Find where the given text appears and provide that cell's center as (X, Y) coordinate. 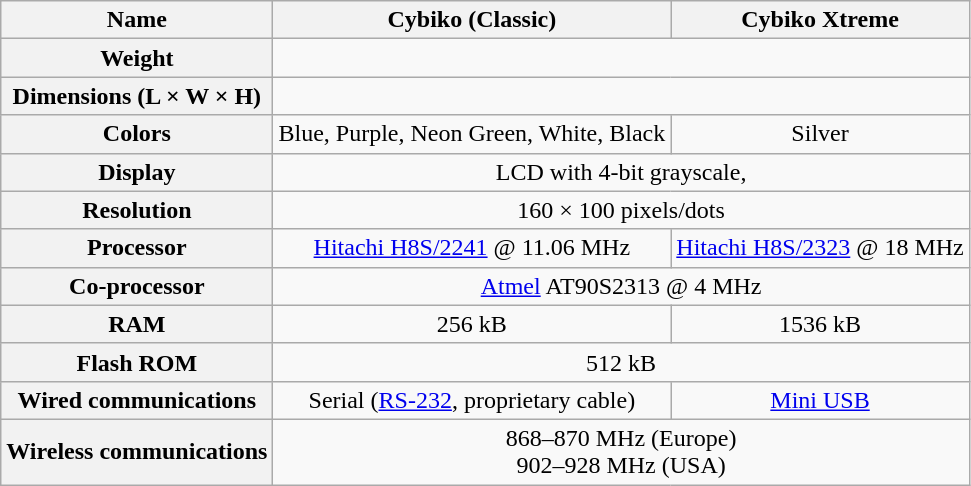
Weight (137, 58)
Blue, Purple, Neon Green, White, Black (472, 134)
Name (137, 20)
Co-processor (137, 286)
Atmel AT90S2313 @ 4 MHz (621, 286)
868–870 MHz (Europe)902–928 MHz (USA) (621, 452)
1536 kB (820, 324)
Flash ROM (137, 362)
Hitachi H8S/2241 @ 11.06 MHz (472, 248)
256 kB (472, 324)
LCD with 4-bit grayscale, (621, 172)
Processor (137, 248)
Wired communications (137, 400)
Dimensions (L × W × H) (137, 96)
Silver (820, 134)
Mini USB (820, 400)
Colors (137, 134)
160 × 100 pixels/dots (621, 210)
Display (137, 172)
Resolution (137, 210)
Cybiko Xtreme (820, 20)
Wireless communications (137, 452)
Cybiko (Classic) (472, 20)
512 kB (621, 362)
Serial (RS-232, proprietary cable) (472, 400)
Hitachi H8S/2323 @ 18 MHz (820, 248)
RAM (137, 324)
